From the cell containing the given text, extract its center point as (x, y) coordinate. 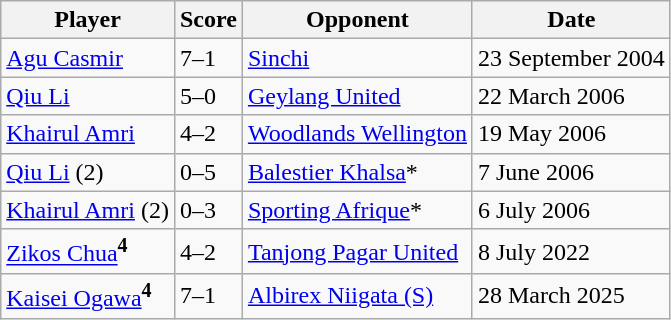
Khairul Amri (2) (88, 210)
Opponent (357, 20)
23 September 2004 (571, 58)
8 July 2022 (571, 252)
5–0 (208, 96)
0–3 (208, 210)
Geylang United (357, 96)
Tanjong Pagar United (357, 252)
Score (208, 20)
19 May 2006 (571, 134)
Zikos Chua4 (88, 252)
Khairul Amri (88, 134)
28 March 2025 (571, 296)
Qiu Li (2) (88, 172)
Date (571, 20)
0–5 (208, 172)
7 June 2006 (571, 172)
Balestier Khalsa* (357, 172)
Sinchi (357, 58)
Kaisei Ogawa4 (88, 296)
Player (88, 20)
Agu Casmir (88, 58)
Sporting Afrique* (357, 210)
Woodlands Wellington (357, 134)
6 July 2006 (571, 210)
22 March 2006 (571, 96)
Qiu Li (88, 96)
Albirex Niigata (S) (357, 296)
